Pinpoint the cell where the given text exists, returning its [X, Y] midpoint coordinate. 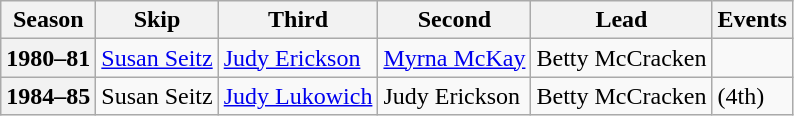
Skip [157, 20]
Events [752, 20]
Lead [622, 20]
Season [48, 20]
1980–81 [48, 58]
Third [298, 20]
Second [454, 20]
(4th) [752, 96]
Judy Lukowich [298, 96]
Myrna McKay [454, 58]
1984–85 [48, 96]
